Provide the [x, y] coordinate of the cell's center where the given text is located.  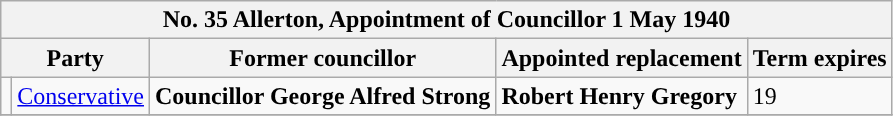
Appointed replacement [622, 58]
Party [76, 58]
Robert Henry Gregory [622, 96]
No. 35 Allerton, Appointment of Councillor 1 May 1940 [446, 20]
Term expires [820, 58]
Conservative [81, 96]
Councillor George Alfred Strong [323, 96]
Former councillor [323, 58]
19 [820, 96]
